Extract the [x, y] coordinate from the center of the cell holding the provided text.  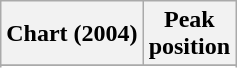
Chart (2004) [72, 34]
Peakposition [189, 34]
